Scan for the cell matching the given text and deliver its (x, y) coordinate at center. 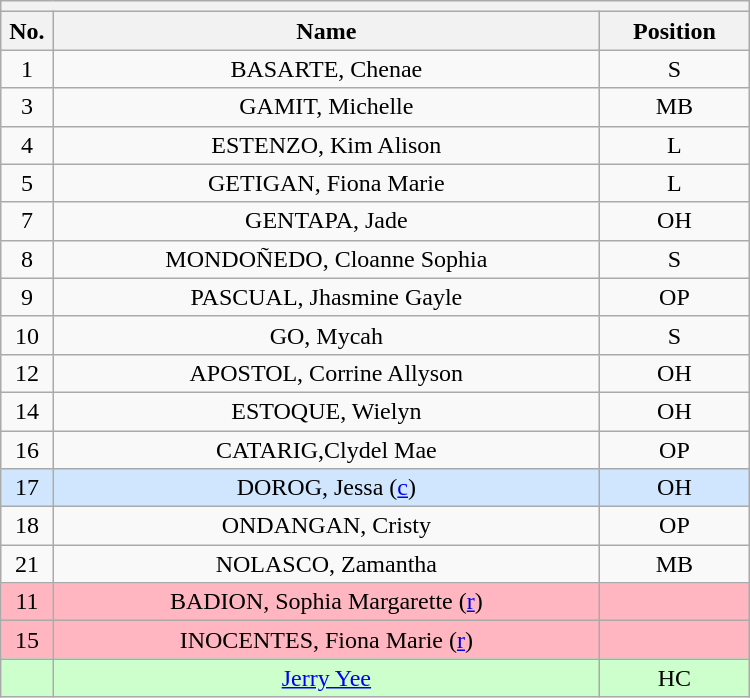
GAMIT, Michelle (326, 107)
BASARTE, Chenae (326, 69)
DOROG, Jessa (c) (326, 488)
3 (27, 107)
CATARIG,Clydel Mae (326, 449)
ESTENZO, Kim Alison (326, 145)
NOLASCO, Zamantha (326, 564)
10 (27, 335)
BADION, Sophia Margarette (r) (326, 602)
No. (27, 31)
GO, Mycah (326, 335)
18 (27, 526)
1 (27, 69)
15 (27, 640)
4 (27, 145)
12 (27, 373)
PASCUAL, Jhasmine Gayle (326, 297)
INOCENTES, Fiona Marie (r) (326, 640)
11 (27, 602)
ESTOQUE, Wielyn (326, 411)
MONDOÑEDO, Cloanne Sophia (326, 259)
ONDANGAN, Cristy (326, 526)
APOSTOL, Corrine Allyson (326, 373)
9 (27, 297)
Name (326, 31)
HC (675, 678)
GETIGAN, Fiona Marie (326, 183)
GENTAPA, Jade (326, 221)
5 (27, 183)
8 (27, 259)
7 (27, 221)
17 (27, 488)
14 (27, 411)
16 (27, 449)
Jerry Yee (326, 678)
21 (27, 564)
Position (675, 31)
